Scan for the cell matching the given text and deliver its [X, Y] coordinate at center. 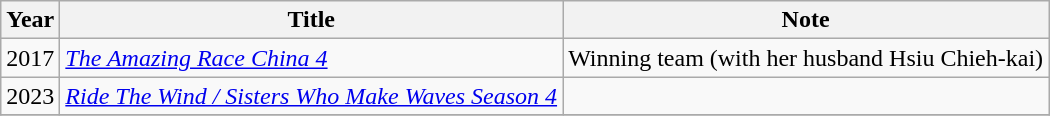
The Amazing Race China 4 [312, 58]
Title [312, 20]
Winning team (with her husband Hsiu Chieh-kai) [806, 58]
Ride The Wind / Sisters Who Make Waves Season 4 [312, 96]
2023 [30, 96]
Year [30, 20]
Note [806, 20]
2017 [30, 58]
